From the cell containing the given text, extract its center point as (x, y) coordinate. 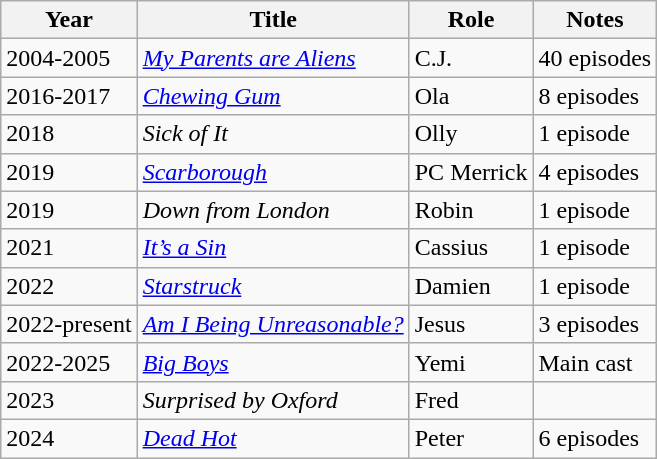
Am I Being Unreasonable? (273, 324)
40 episodes (595, 58)
Robin (471, 210)
Scarborough (273, 172)
8 episodes (595, 96)
Dead Hot (273, 438)
PC Merrick (471, 172)
2022 (69, 286)
Yemi (471, 362)
2016-2017 (69, 96)
Down from London (273, 210)
2024 (69, 438)
2018 (69, 134)
Jesus (471, 324)
Cassius (471, 248)
3 episodes (595, 324)
Fred (471, 400)
Peter (471, 438)
Year (69, 20)
Olly (471, 134)
4 episodes (595, 172)
It’s a Sin (273, 248)
2004-2005 (69, 58)
6 episodes (595, 438)
Sick of It (273, 134)
Notes (595, 20)
Title (273, 20)
2022-2025 (69, 362)
Chewing Gum (273, 96)
C.J. (471, 58)
Main cast (595, 362)
Big Boys (273, 362)
Starstruck (273, 286)
Ola (471, 96)
Damien (471, 286)
2023 (69, 400)
2021 (69, 248)
My Parents are Aliens (273, 58)
2022-present (69, 324)
Role (471, 20)
Surprised by Oxford (273, 400)
